Locate the cell with the specified text and output its [x, y] center coordinate. 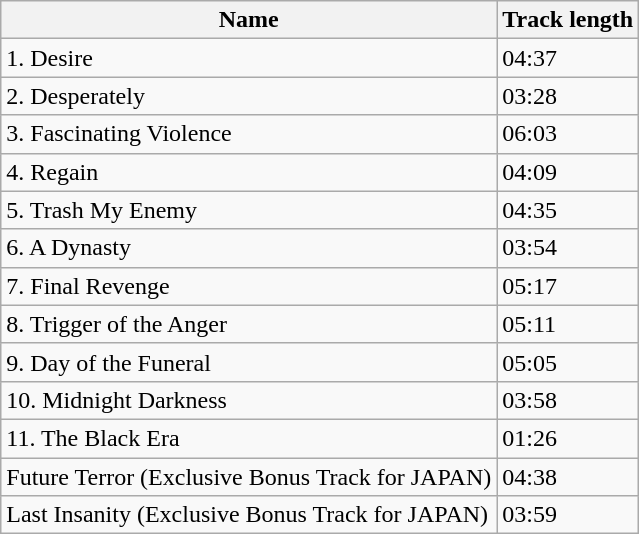
06:03 [568, 134]
04:38 [568, 477]
Future Terror (Exclusive Bonus Track for JAPAN) [249, 477]
Name [249, 20]
Track length [568, 20]
Last Insanity (Exclusive Bonus Track for JAPAN) [249, 515]
04:09 [568, 172]
11. The Black Era [249, 438]
2. Desperately [249, 96]
7. Final Revenge [249, 286]
05:05 [568, 362]
01:26 [568, 438]
03:59 [568, 515]
05:11 [568, 324]
8. Trigger of the Anger [249, 324]
03:58 [568, 400]
10. Midnight Darkness [249, 400]
3. Fascinating Violence [249, 134]
6. A Dynasty [249, 248]
05:17 [568, 286]
04:37 [568, 58]
4. Regain [249, 172]
03:54 [568, 248]
9. Day of the Funeral [249, 362]
1. Desire [249, 58]
5. Trash My Enemy [249, 210]
04:35 [568, 210]
03:28 [568, 96]
